Pinpoint the cell where the given text exists, returning its [x, y] midpoint coordinate. 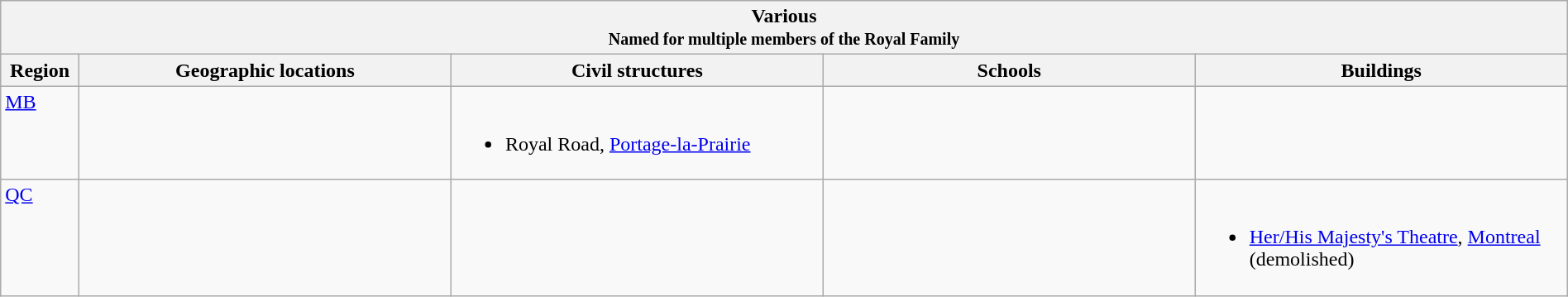
Her/His Majesty's Theatre, Montreal (demolished) [1381, 237]
Region [40, 70]
QC [40, 237]
Geographic locations [265, 70]
Civil structures [637, 70]
MB [40, 132]
VariousNamed for multiple members of the Royal Family [784, 28]
Buildings [1381, 70]
Royal Road, Portage-la-Prairie [637, 132]
Schools [1009, 70]
